From the cell containing the given text, extract its center point as (x, y) coordinate. 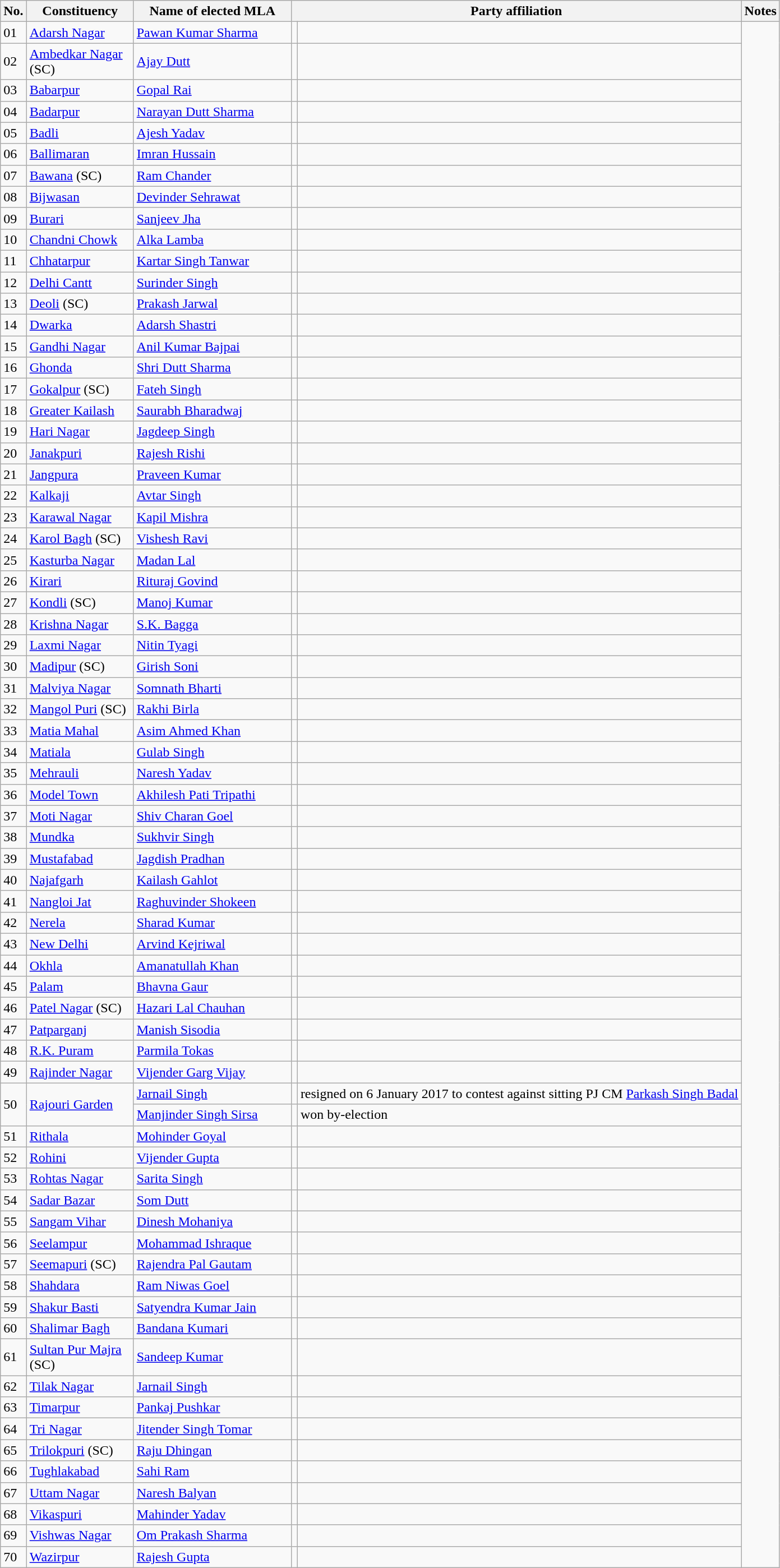
Shiv Charan Goel (212, 816)
Sangam Vihar (80, 1221)
Babarpur (80, 90)
48 (13, 1051)
Krishna Nagar (80, 624)
08 (13, 197)
68 (13, 1514)
won by-election (519, 1115)
Madipur (SC) (80, 667)
Rajendra Pal Gautam (212, 1264)
23 (13, 517)
Sadar Bazar (80, 1200)
Kondli (SC) (80, 602)
Mohinder Goyal (212, 1136)
Ambedkar Nagar (SC) (80, 62)
57 (13, 1264)
05 (13, 133)
18 (13, 411)
Dwarka (80, 325)
Madan Lal (212, 560)
Girish Soni (212, 667)
Nerela (80, 923)
32 (13, 709)
Om Prakash Sharma (212, 1535)
09 (13, 218)
02 (13, 62)
Naresh Yadav (212, 773)
S.K. Bagga (212, 624)
34 (13, 752)
Praveen Kumar (212, 474)
Chhatarpur (80, 261)
35 (13, 773)
Vikaspuri (80, 1514)
Shakur Basti (80, 1307)
Gokalpur (SC) (80, 389)
45 (13, 987)
38 (13, 837)
49 (13, 1072)
Shahdara (80, 1285)
63 (13, 1408)
Manish Sisodia (212, 1030)
Ajay Dutt (212, 62)
Okhla (80, 965)
Rajesh Gupta (212, 1557)
Jangpura (80, 474)
Adarsh Nagar (80, 33)
Shri Dutt Sharma (212, 368)
Uttam Nagar (80, 1493)
Laxmi Nagar (80, 645)
Narayan Dutt Sharma (212, 112)
Gandhi Nagar (80, 347)
Najafgarh (80, 880)
Rithala (80, 1136)
14 (13, 325)
Manjinder Singh Sirsa (212, 1115)
17 (13, 389)
24 (13, 538)
Rohini (80, 1157)
19 (13, 432)
Matia Mahal (80, 731)
Rakhi Birla (212, 709)
26 (13, 581)
No. (13, 11)
Imran Hussain (212, 154)
Ram Niwas Goel (212, 1285)
67 (13, 1493)
69 (13, 1535)
Moti Nagar (80, 816)
Tilak Nagar (80, 1386)
47 (13, 1030)
13 (13, 304)
Sanjeev Jha (212, 218)
R.K. Puram (80, 1051)
Mangol Puri (SC) (80, 709)
20 (13, 453)
Arvind Kejriwal (212, 944)
Ram Chander (212, 176)
Mehrauli (80, 773)
Amanatullah Khan (212, 965)
Satyendra Kumar Jain (212, 1307)
Fateh Singh (212, 389)
Som Dutt (212, 1200)
01 (13, 33)
40 (13, 880)
Vishwas Nagar (80, 1535)
Badli (80, 133)
36 (13, 795)
Trilokpuri (SC) (80, 1450)
Matiala (80, 752)
Anil Kumar Bajpai (212, 347)
56 (13, 1243)
Bhavna Gaur (212, 987)
Avtar Singh (212, 496)
Kailash Gahlot (212, 880)
54 (13, 1200)
07 (13, 176)
Notes (760, 11)
Dinesh Mohaniya (212, 1221)
Hari Nagar (80, 432)
06 (13, 154)
21 (13, 474)
29 (13, 645)
resigned on 6 January 2017 to contest against sitting PJ CM Parkash Singh Badal (519, 1094)
Vijender Gupta (212, 1157)
Party affiliation (516, 11)
15 (13, 347)
Raghuvinder Shokeen (212, 901)
64 (13, 1429)
Patel Nagar (SC) (80, 1008)
Timarpur (80, 1408)
Sukhvir Singh (212, 837)
Seelampur (80, 1243)
50 (13, 1104)
Chandni Chowk (80, 239)
22 (13, 496)
Alka Lamba (212, 239)
52 (13, 1157)
Rajesh Rishi (212, 453)
Wazirpur (80, 1557)
Mundka (80, 837)
Somnath Bharti (212, 688)
Vishesh Ravi (212, 538)
Bawana (SC) (80, 176)
Bijwasan (80, 197)
53 (13, 1179)
31 (13, 688)
Rituraj Govind (212, 581)
Badarpur (80, 112)
43 (13, 944)
46 (13, 1008)
Gopal Rai (212, 90)
65 (13, 1450)
Sarita Singh (212, 1179)
Gulab Singh (212, 752)
Hazari Lal Chauhan (212, 1008)
Kalkaji (80, 496)
New Delhi (80, 944)
37 (13, 816)
58 (13, 1285)
70 (13, 1557)
11 (13, 261)
Patparganj (80, 1030)
Vijender Garg Vijay (212, 1072)
25 (13, 560)
Karawal Nagar (80, 517)
Kirari (80, 581)
28 (13, 624)
30 (13, 667)
Bandana Kumari (212, 1329)
Seemapuri (SC) (80, 1264)
Deoli (SC) (80, 304)
Rajinder Nagar (80, 1072)
Jagdish Pradhan (212, 859)
Naresh Balyan (212, 1493)
Mahinder Yadav (212, 1514)
Model Town (80, 795)
Jitender Singh Tomar (212, 1429)
Malviya Nagar (80, 688)
Rohtas Nagar (80, 1179)
Devinder Sehrawat (212, 197)
Jagdeep Singh (212, 432)
60 (13, 1329)
33 (13, 731)
Adarsh Shastri (212, 325)
Greater Kailash (80, 411)
Mustafabad (80, 859)
Ajesh Yadav (212, 133)
Ghonda (80, 368)
16 (13, 368)
12 (13, 282)
Akhilesh Pati Tripathi (212, 795)
Palam (80, 987)
Constituency (80, 11)
Pankaj Pushkar (212, 1408)
44 (13, 965)
10 (13, 239)
Sultan Pur Majra (SC) (80, 1357)
Sharad Kumar (212, 923)
42 (13, 923)
59 (13, 1307)
Tri Nagar (80, 1429)
Kapil Mishra (212, 517)
41 (13, 901)
61 (13, 1357)
04 (13, 112)
Manoj Kumar (212, 602)
Prakash Jarwal (212, 304)
Surinder Singh (212, 282)
Nitin Tyagi (212, 645)
Asim Ahmed Khan (212, 731)
Janakpuri (80, 453)
03 (13, 90)
62 (13, 1386)
Saurabh Bharadwaj (212, 411)
51 (13, 1136)
66 (13, 1472)
Delhi Cantt (80, 282)
Nangloi Jat (80, 901)
39 (13, 859)
Karol Bagh (SC) (80, 538)
27 (13, 602)
Ballimaran (80, 154)
Burari (80, 218)
Name of elected MLA (212, 11)
Rajouri Garden (80, 1104)
Tughlakabad (80, 1472)
Raju Dhingan (212, 1450)
Shalimar Bagh (80, 1329)
55 (13, 1221)
Parmila Tokas (212, 1051)
Pawan Kumar Sharma (212, 33)
Kartar Singh Tanwar (212, 261)
Sandeep Kumar (212, 1357)
Sahi Ram (212, 1472)
Kasturba Nagar (80, 560)
Mohammad Ishraque (212, 1243)
